Scan for the cell matching the given text and deliver its (X, Y) coordinate at center. 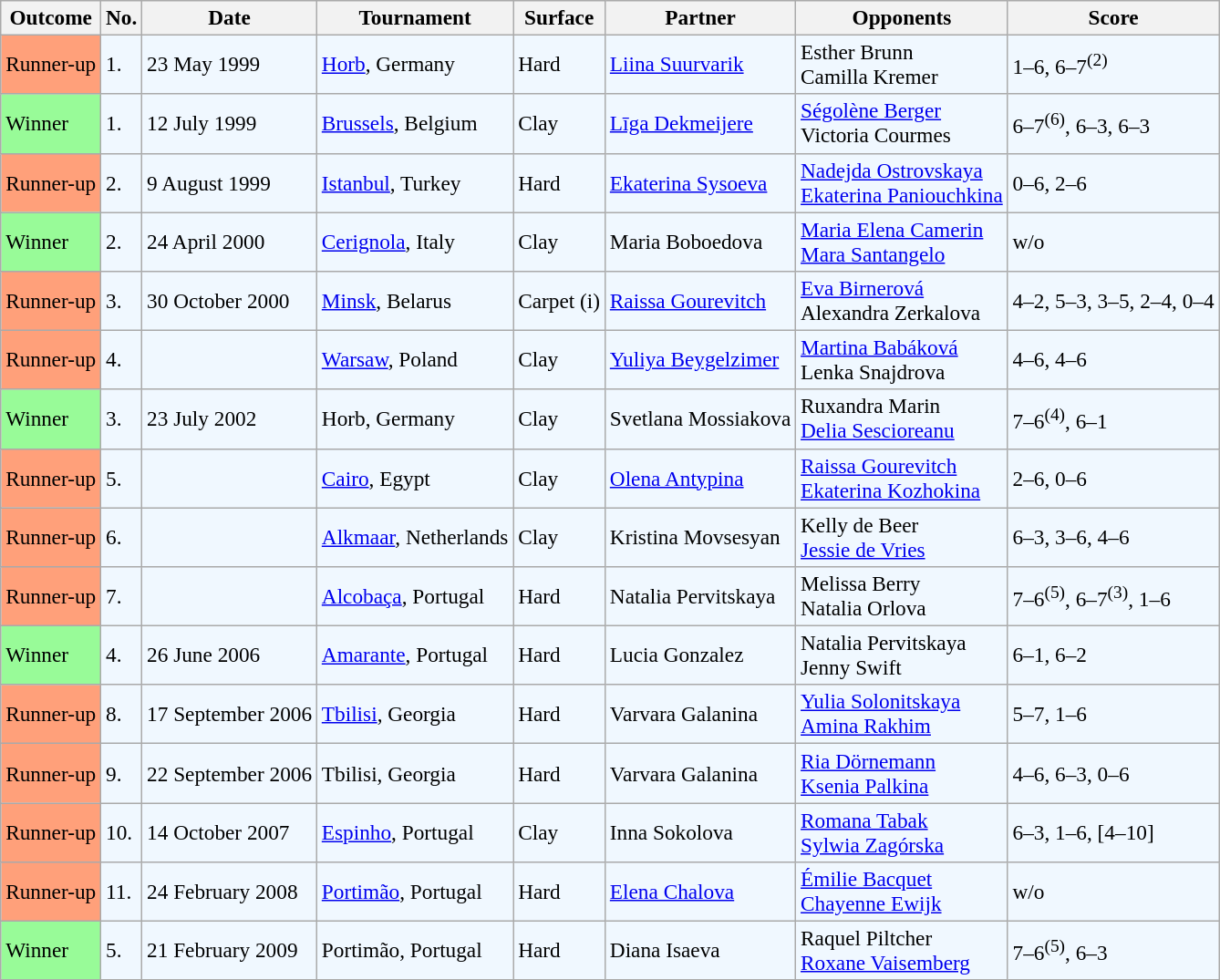
22 September 2006 (230, 773)
8. (122, 715)
Cerignola, Italy (414, 241)
7. (122, 596)
7–6(4), 6–1 (1113, 419)
Ria Dörnemann Ksenia Palkina (902, 773)
2–6, 0–6 (1113, 478)
Espinho, Portugal (414, 831)
Nadejda Ostrovskaya Ekaterina Paniouchkina (902, 182)
No. (122, 17)
Carpet (i) (560, 301)
12 July 1999 (230, 124)
24 February 2008 (230, 892)
26 June 2006 (230, 655)
11. (122, 892)
Outcome (51, 17)
6–7(6), 6–3, 6–3 (1113, 124)
Romana Tabak Sylwia Zagórska (902, 831)
Opponents (902, 17)
30 October 2000 (230, 301)
23 May 1999 (230, 64)
Émilie Bacquet Chayenne Ewijk (902, 892)
Maria Boboedova (700, 241)
Liina Suurvarik (700, 64)
Partner (700, 17)
Martina Babáková Lenka Snajdrova (902, 359)
Ruxandra Marin Delia Sescioreanu (902, 419)
Līga Dekmeijere (700, 124)
Yuliya Beygelzimer (700, 359)
7–6(5), 6–7(3), 1–6 (1113, 596)
Alcobaça, Portugal (414, 596)
Natalia Pervitskaya (700, 596)
17 September 2006 (230, 715)
10. (122, 831)
Warsaw, Poland (414, 359)
Eva Birnerová Alexandra Zerkalova (902, 301)
Amarante, Portugal (414, 655)
Brussels, Belgium (414, 124)
Kristina Movsesyan (700, 536)
Surface (560, 17)
Inna Sokolova (700, 831)
7–6(5), 6–3 (1113, 950)
6–3, 3–6, 4–6 (1113, 536)
6. (122, 536)
Istanbul, Turkey (414, 182)
Date (230, 17)
4–6, 4–6 (1113, 359)
Olena Antypina (700, 478)
9 August 1999 (230, 182)
1–6, 6–7(2) (1113, 64)
Elena Chalova (700, 892)
Tournament (414, 17)
0–6, 2–6 (1113, 182)
Alkmaar, Netherlands (414, 536)
24 April 2000 (230, 241)
Minsk, Belarus (414, 301)
Cairo, Egypt (414, 478)
23 July 2002 (230, 419)
4–6, 6–3, 0–6 (1113, 773)
Melissa Berry Natalia Orlova (902, 596)
Svetlana Mossiakova (700, 419)
Raissa Gourevitch (700, 301)
Esther Brunn Camilla Kremer (902, 64)
Yulia Solonitskaya Amina Rakhim (902, 715)
Diana Isaeva (700, 950)
6–1, 6–2 (1113, 655)
Raquel Piltcher Roxane Vaisemberg (902, 950)
5–7, 1–6 (1113, 715)
Ekaterina Sysoeva (700, 182)
Ségolène Berger Victoria Courmes (902, 124)
Raissa Gourevitch Ekaterina Kozhokina (902, 478)
Score (1113, 17)
Kelly de Beer Jessie de Vries (902, 536)
Lucia Gonzalez (700, 655)
4–2, 5–3, 3–5, 2–4, 0–4 (1113, 301)
21 February 2009 (230, 950)
14 October 2007 (230, 831)
6–3, 1–6, [4–10] (1113, 831)
9. (122, 773)
Maria Elena Camerin Mara Santangelo (902, 241)
Natalia Pervitskaya Jenny Swift (902, 655)
